Output the [x, y] coordinate of the center of the cell containing the given text.  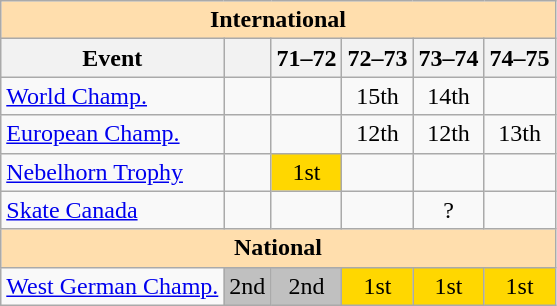
13th [520, 134]
Skate Canada [112, 210]
Nebelhorn Trophy [112, 172]
74–75 [520, 58]
World Champ. [112, 96]
West German Champ. [112, 286]
International [278, 20]
72–73 [378, 58]
14th [448, 96]
Event [112, 58]
15th [378, 96]
European Champ. [112, 134]
National [278, 248]
71–72 [306, 58]
? [448, 210]
73–74 [448, 58]
